Extract the (X, Y) coordinate from the center of the cell holding the provided text.  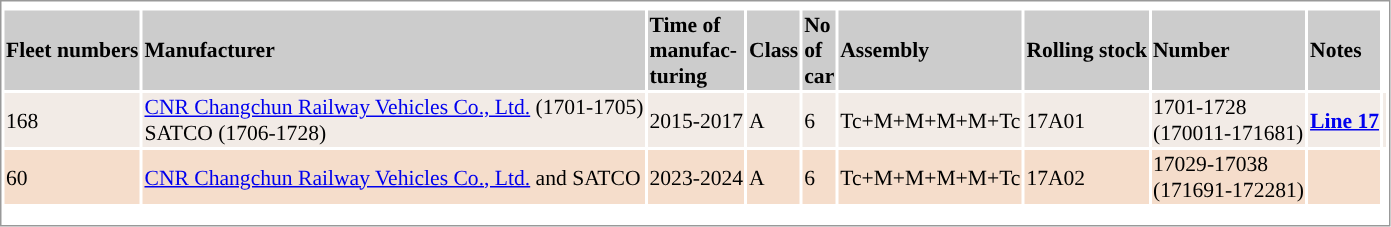
168 (72, 120)
1701-1728(170011-171681) (1228, 120)
17A02 (1087, 177)
60 (72, 177)
Line 17 (1345, 120)
CNR Changchun Railway Vehicles Co., Ltd. and SATCO (394, 177)
Rolling stock (1087, 50)
2015-2017 (696, 120)
Number (1228, 50)
Time of manufac-turing (696, 50)
2023-2024 (696, 177)
Class (774, 50)
No of car (820, 50)
Assembly (930, 50)
17029-17038(171691-172281) (1228, 177)
CNR Changchun Railway Vehicles Co., Ltd. (1701-1705)SATCO (1706-1728) (394, 120)
Fleet numbers (72, 50)
17A01 (1087, 120)
Manufacturer (394, 50)
Notes (1345, 50)
